Output the (X, Y) coordinate of the center of the cell containing the given text.  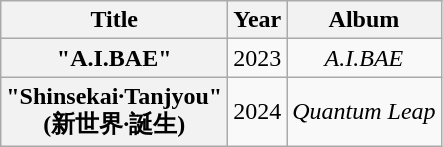
2023 (258, 58)
Album (364, 20)
Title (114, 20)
Year (258, 20)
A.I.BAE (364, 58)
Quantum Leap (364, 112)
2024 (258, 112)
"A.I.BAE" (114, 58)
"Shinsekai·Tanjyou"(新世界·誕生) (114, 112)
